For the text-containing cell, return its midpoint in (x, y) coordinate format. 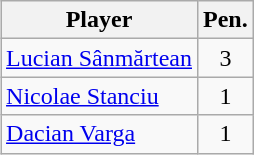
Nicolae Stanciu (100, 96)
3 (226, 58)
Pen. (226, 20)
Player (100, 20)
Dacian Varga (100, 134)
Lucian Sânmărtean (100, 58)
